Capture the cell that displays the provided text and extract its [X, Y] central coordinate. 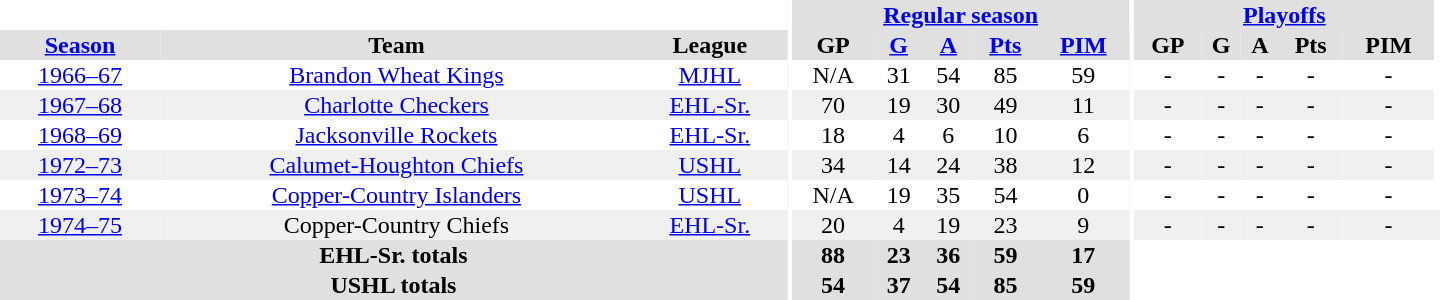
20 [833, 225]
11 [1084, 105]
USHL totals [394, 285]
Jacksonville Rockets [396, 135]
24 [949, 165]
37 [899, 285]
17 [1084, 255]
9 [1084, 225]
Playoffs [1284, 15]
1968–69 [80, 135]
18 [833, 135]
EHL-Sr. totals [394, 255]
1967–68 [80, 105]
12 [1084, 165]
70 [833, 105]
Season [80, 45]
1974–75 [80, 225]
Copper-Country Islanders [396, 195]
League [710, 45]
38 [1005, 165]
Copper-Country Chiefs [396, 225]
MJHL [710, 75]
Charlotte Checkers [396, 105]
10 [1005, 135]
1973–74 [80, 195]
1972–73 [80, 165]
0 [1084, 195]
35 [949, 195]
88 [833, 255]
Brandon Wheat Kings [396, 75]
49 [1005, 105]
14 [899, 165]
36 [949, 255]
1966–67 [80, 75]
31 [899, 75]
34 [833, 165]
Regular season [960, 15]
30 [949, 105]
Team [396, 45]
Calumet-Houghton Chiefs [396, 165]
